For the text-containing cell, return its midpoint in [X, Y] coordinate format. 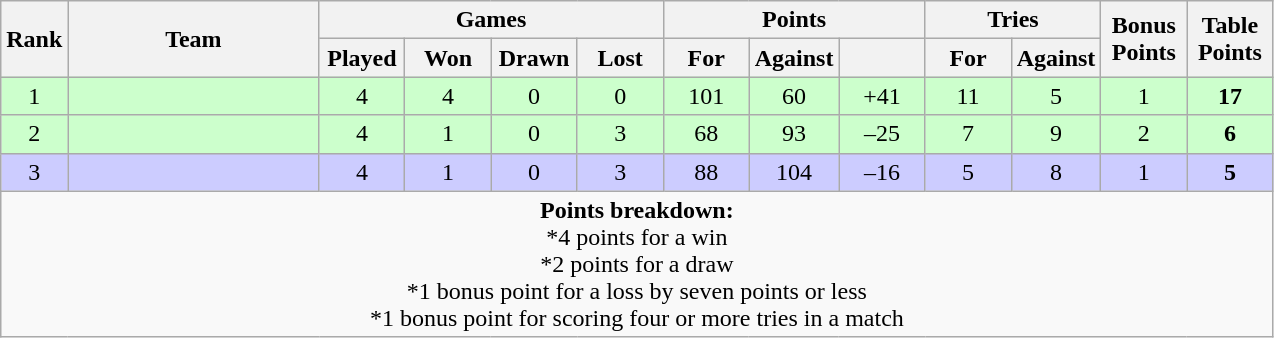
60 [794, 96]
11 [968, 96]
Table Points [1230, 39]
Games [491, 20]
104 [794, 172]
Drawn [534, 58]
–25 [882, 134]
93 [794, 134]
68 [706, 134]
BonusPoints [1144, 39]
88 [706, 172]
17 [1230, 96]
Won [448, 58]
8 [1056, 172]
Rank [34, 39]
101 [706, 96]
9 [1056, 134]
Played [362, 58]
–16 [882, 172]
+41 [882, 96]
Team [194, 39]
Tries [1013, 20]
Lost [620, 58]
6 [1230, 134]
7 [968, 134]
Points [794, 20]
